Return the [X, Y] coordinate for the center point of the cell that contains the specified text.  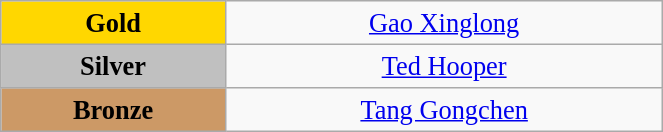
Tang Gongchen [444, 109]
Bronze [114, 109]
Ted Hooper [444, 66]
Silver [114, 66]
Gold [114, 22]
Gao Xinglong [444, 22]
